Determine the (x, y) coordinate at the center of the cell enclosing the given text.  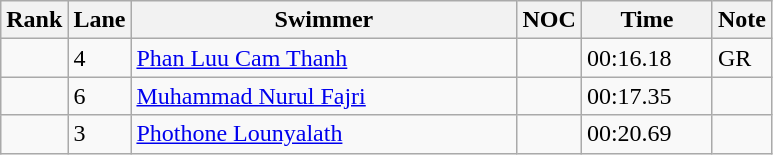
3 (100, 134)
Note (742, 20)
Rank (34, 20)
00:16.18 (646, 58)
NOC (549, 20)
6 (100, 96)
Time (646, 20)
Lane (100, 20)
Phan Luu Cam Thanh (324, 58)
Swimmer (324, 20)
Muhammad Nurul Fajri (324, 96)
4 (100, 58)
00:17.35 (646, 96)
Phothone Lounyalath (324, 134)
GR (742, 58)
00:20.69 (646, 134)
